Scan for the cell matching the given text and deliver its (x, y) coordinate at center. 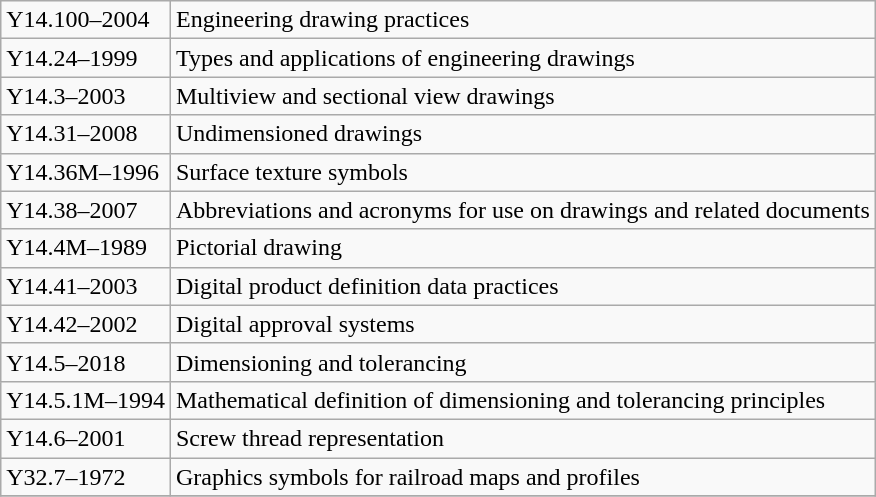
Mathematical definition of dimensioning and tolerancing principles (522, 400)
Y14.42–2002 (86, 324)
Y14.5.1M–1994 (86, 400)
Types and applications of engineering drawings (522, 58)
Screw thread representation (522, 438)
Y14.5–2018 (86, 362)
Y14.100–2004 (86, 20)
Y32.7–1972 (86, 477)
Y14.4M–1989 (86, 248)
Y14.41–2003 (86, 286)
Graphics symbols for railroad maps and profiles (522, 477)
Y14.31–2008 (86, 134)
Digital approval systems (522, 324)
Digital product definition data practices (522, 286)
Y14.24–1999 (86, 58)
Dimensioning and tolerancing (522, 362)
Y14.38–2007 (86, 210)
Surface texture symbols (522, 172)
Y14.36M–1996 (86, 172)
Pictorial drawing (522, 248)
Undimensioned drawings (522, 134)
Multiview and sectional view drawings (522, 96)
Abbreviations and acronyms for use on drawings and related documents (522, 210)
Y14.3–2003 (86, 96)
Engineering drawing practices (522, 20)
Y14.6–2001 (86, 438)
